For the text-containing cell, return its midpoint in (x, y) coordinate format. 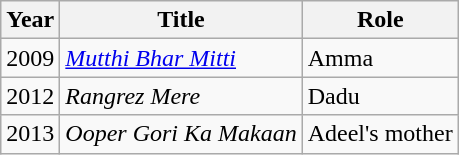
Title (181, 20)
Role (380, 20)
Dadu (380, 96)
Adeel's mother (380, 134)
Rangrez Mere (181, 96)
Year (30, 20)
2012 (30, 96)
2013 (30, 134)
Mutthi Bhar Mitti (181, 58)
Ooper Gori Ka Makaan (181, 134)
2009 (30, 58)
Amma (380, 58)
